Identify which cell holds the provided text, then report its [x, y] central coordinate. 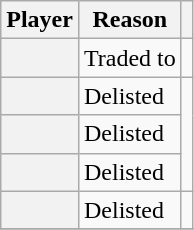
Traded to [130, 58]
Player [40, 20]
Reason [130, 20]
